Output the [X, Y] coordinate of the center of the cell containing the given text.  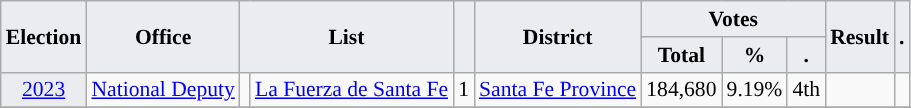
Santa Fe Province [558, 90]
List [346, 36]
National Deputy [162, 90]
% [755, 55]
Election [44, 36]
Total [681, 55]
Result [860, 36]
2023 [44, 90]
9.19% [755, 90]
District [558, 36]
Office [162, 36]
1 [464, 90]
Votes [733, 19]
184,680 [681, 90]
La Fuerza de Santa Fe [352, 90]
4th [806, 90]
